Pinpoint the cell where the given text exists, returning its [x, y] midpoint coordinate. 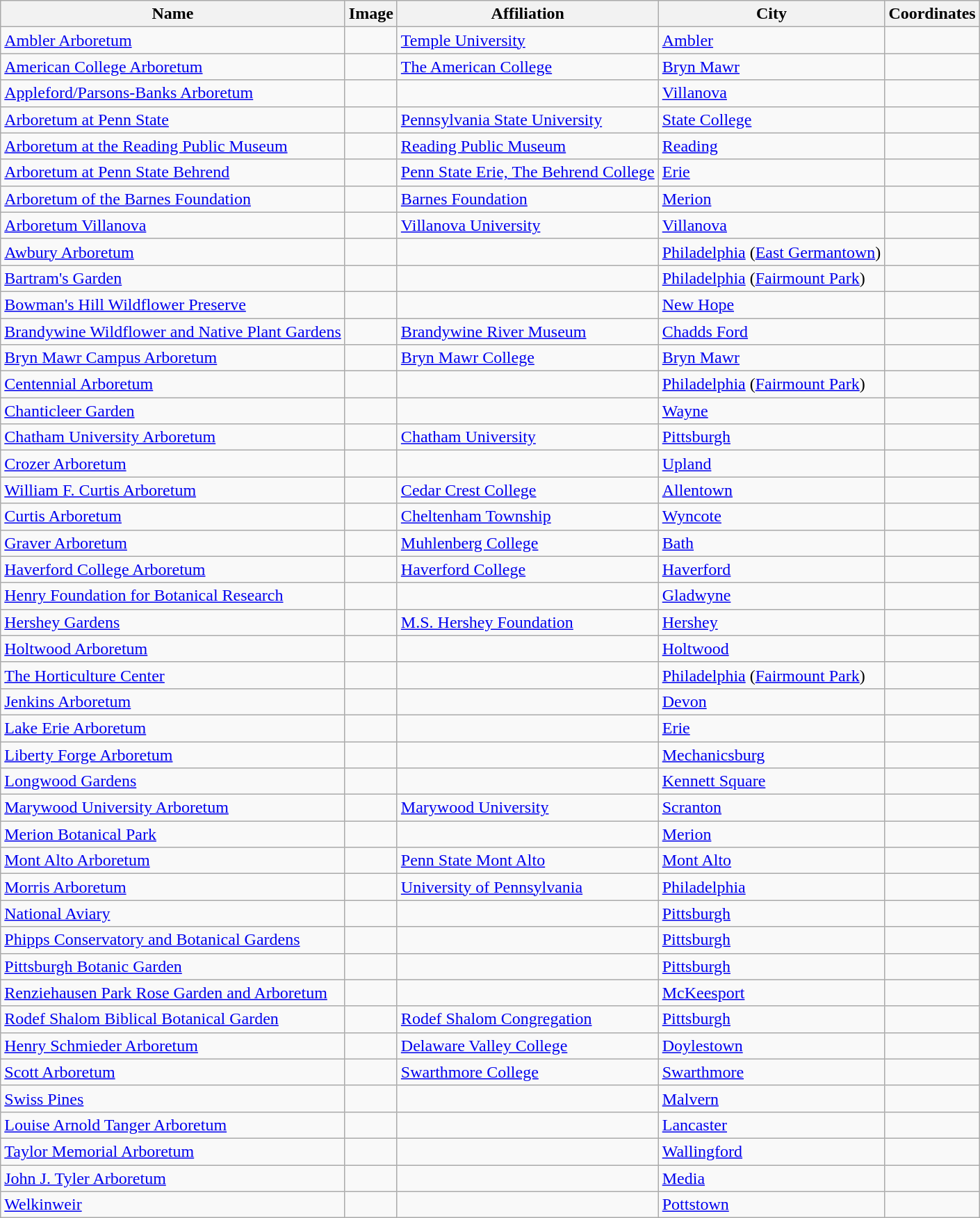
Bartram's Garden [173, 278]
State College [771, 120]
Cheltenham Township [528, 517]
Gladwyne [771, 596]
Louise Arnold Tanger Arboretum [173, 1125]
Affiliation [528, 14]
Jenkins Arboretum [173, 701]
Bath [771, 543]
Brandywine Wildflower and Native Plant Gardens [173, 332]
New Hope [771, 304]
Arboretum Villanova [173, 225]
Penn State Mont Alto [528, 861]
Doylestown [771, 1046]
M.S. Hershey Foundation [528, 622]
Philadelphia [771, 887]
Allentown [771, 490]
Kennett Square [771, 781]
Image [371, 14]
Arboretum at the Reading Public Museum [173, 146]
Barnes Foundation [528, 199]
Media [771, 1178]
Scott Arboretum [173, 1072]
Liberty Forge Arboretum [173, 754]
Malvern [771, 1098]
University of Pennsylvania [528, 887]
Reading [771, 146]
Wallingford [771, 1151]
Marywood University Arboretum [173, 808]
Marywood University [528, 808]
The American College [528, 67]
Swarthmore [771, 1072]
Haverford College Arboretum [173, 569]
Brandywine River Museum [528, 332]
Coordinates [932, 14]
Swarthmore College [528, 1072]
Muhlenberg College [528, 543]
Mechanicsburg [771, 754]
Arboretum at Penn State [173, 120]
Bryn Mawr Campus Arboretum [173, 358]
Ambler [771, 40]
Arboretum of the Barnes Foundation [173, 199]
Taylor Memorial Arboretum [173, 1151]
Henry Schmieder Arboretum [173, 1046]
Centennial Arboretum [173, 384]
Hershey [771, 622]
National Aviary [173, 913]
Morris Arboretum [173, 887]
Chadds Ford [771, 332]
Haverford [771, 569]
Wayne [771, 411]
Mont Alto Arboretum [173, 861]
Rodef Shalom Biblical Botanical Garden [173, 1019]
City [771, 14]
Curtis Arboretum [173, 517]
Chatham University [528, 437]
American College Arboretum [173, 67]
Hershey Gardens [173, 622]
Mont Alto [771, 861]
Cedar Crest College [528, 490]
Rodef Shalom Congregation [528, 1019]
Lake Erie Arboretum [173, 728]
Scranton [771, 808]
Welkinweir [173, 1205]
Haverford College [528, 569]
Upland [771, 464]
Merion Botanical Park [173, 834]
Pittsburgh Botanic Garden [173, 966]
Ambler Arboretum [173, 40]
McKeesport [771, 993]
Reading Public Museum [528, 146]
Bryn Mawr College [528, 358]
Villanova University [528, 225]
Philadelphia (East Germantown) [771, 252]
Holtwood [771, 649]
Crozer Arboretum [173, 464]
Holtwood Arboretum [173, 649]
John J. Tyler Arboretum [173, 1178]
Phipps Conservatory and Botanical Gardens [173, 940]
Henry Foundation for Botanical Research [173, 596]
Lancaster [771, 1125]
Pennsylvania State University [528, 120]
Appleford/Parsons-Banks Arboretum [173, 93]
Arboretum at Penn State Behrend [173, 172]
Temple University [528, 40]
William F. Curtis Arboretum [173, 490]
Awbury Arboretum [173, 252]
Wyncote [771, 517]
Chatham University Arboretum [173, 437]
Bowman's Hill Wildflower Preserve [173, 304]
Longwood Gardens [173, 781]
Chanticleer Garden [173, 411]
Swiss Pines [173, 1098]
Renziehausen Park Rose Garden and Arboretum [173, 993]
Devon [771, 701]
Delaware Valley College [528, 1046]
Name [173, 14]
The Horticulture Center [173, 675]
Pottstown [771, 1205]
Graver Arboretum [173, 543]
Penn State Erie, The Behrend College [528, 172]
